Extract the [x, y] coordinate from the center of the cell holding the provided text.  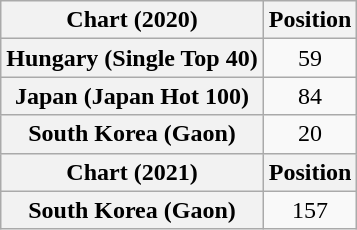
84 [310, 96]
Chart (2020) [132, 20]
Hungary (Single Top 40) [132, 58]
157 [310, 210]
Japan (Japan Hot 100) [132, 96]
20 [310, 134]
59 [310, 58]
Chart (2021) [132, 172]
